Return the (X, Y) coordinate for the center point of the cell that contains the specified text.  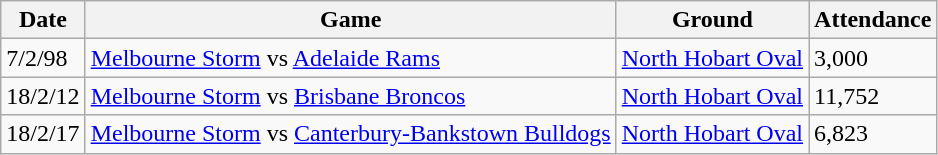
Melbourne Storm vs Canterbury-Bankstown Bulldogs (350, 134)
6,823 (873, 134)
3,000 (873, 58)
Melbourne Storm vs Adelaide Rams (350, 58)
Date (43, 20)
Ground (712, 20)
Game (350, 20)
18/2/12 (43, 96)
11,752 (873, 96)
18/2/17 (43, 134)
7/2/98 (43, 58)
Melbourne Storm vs Brisbane Broncos (350, 96)
Attendance (873, 20)
